From the cell containing the given text, extract its center point as [X, Y] coordinate. 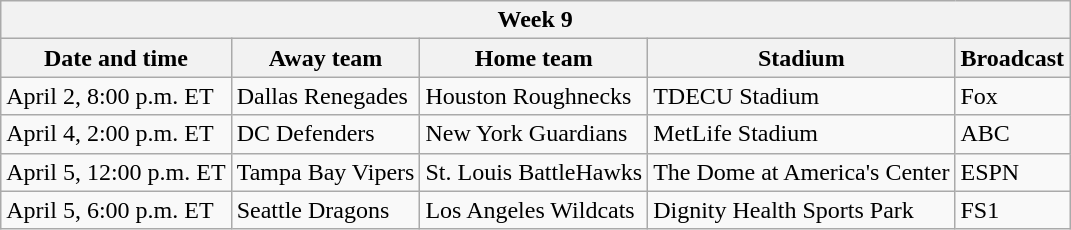
FS1 [1012, 210]
Tampa Bay Vipers [326, 172]
Broadcast [1012, 58]
The Dome at America's Center [802, 172]
April 4, 2:00 p.m. ET [116, 134]
MetLife Stadium [802, 134]
ESPN [1012, 172]
St. Louis BattleHawks [534, 172]
DC Defenders [326, 134]
Dignity Health Sports Park [802, 210]
Los Angeles Wildcats [534, 210]
April 2, 8:00 p.m. ET [116, 96]
April 5, 12:00 p.m. ET [116, 172]
Houston Roughnecks [534, 96]
Stadium [802, 58]
Seattle Dragons [326, 210]
Dallas Renegades [326, 96]
TDECU Stadium [802, 96]
Away team [326, 58]
Home team [534, 58]
Week 9 [536, 20]
April 5, 6:00 p.m. ET [116, 210]
New York Guardians [534, 134]
Date and time [116, 58]
Fox [1012, 96]
ABC [1012, 134]
